Pinpoint the cell where the given text exists, returning its [x, y] midpoint coordinate. 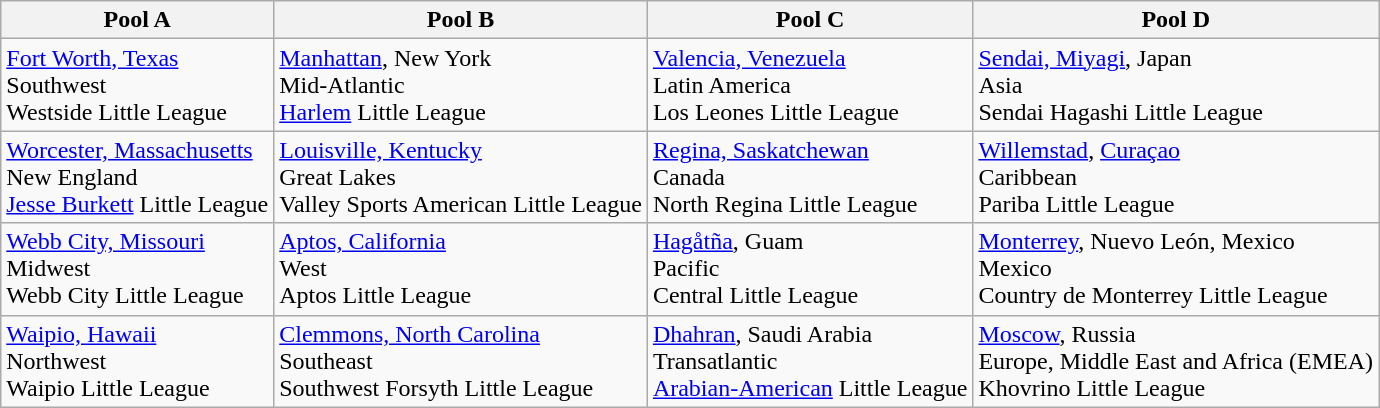
Regina, SaskatchewanCanadaNorth Regina Little League [810, 177]
Sendai, Miyagi, JapanAsiaSendai Hagashi Little League [1176, 85]
Aptos, CaliforniaWestAptos Little League [461, 269]
Hagåtña, GuamPacificCentral Little League [810, 269]
Pool C [810, 20]
Clemmons, North CarolinaSoutheastSouthwest Forsyth Little League [461, 361]
Worcester, MassachusettsNew EnglandJesse Burkett Little League [138, 177]
Moscow, RussiaEurope, Middle East and Africa (EMEA)Khovrino Little League [1176, 361]
Monterrey, Nuevo León, MexicoMexicoCountry de Monterrey Little League [1176, 269]
Louisville, KentuckyGreat LakesValley Sports American Little League [461, 177]
Waipio, HawaiiNorthwestWaipio Little League [138, 361]
Dhahran, Saudi ArabiaTransatlanticArabian-American Little League [810, 361]
Pool B [461, 20]
Pool A [138, 20]
Willemstad, CuraçaoCaribbeanPariba Little League [1176, 177]
Fort Worth, TexasSouthwestWestside Little League [138, 85]
Manhattan, New YorkMid-AtlanticHarlem Little League [461, 85]
Valencia, VenezuelaLatin AmericaLos Leones Little League [810, 85]
Pool D [1176, 20]
Webb City, MissouriMidwestWebb City Little League [138, 269]
